Capture the cell that displays the provided text and extract its [x, y] central coordinate. 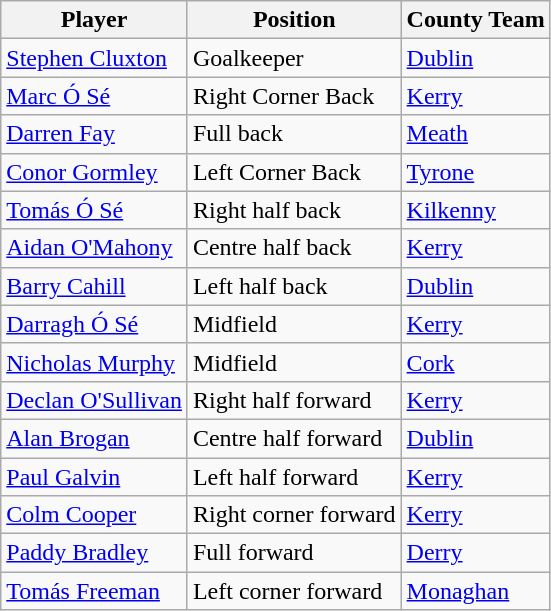
Centre half forward [294, 438]
Tyrone [476, 172]
Full forward [294, 553]
Left corner forward [294, 591]
Cork [476, 362]
Player [94, 20]
Paddy Bradley [94, 553]
Left Corner Back [294, 172]
Nicholas Murphy [94, 362]
Right Corner Back [294, 96]
Right corner forward [294, 515]
County Team [476, 20]
Darren Fay [94, 134]
Tomás Ó Sé [94, 210]
Centre half back [294, 248]
Colm Cooper [94, 515]
Right half forward [294, 400]
Left half back [294, 286]
Goalkeeper [294, 58]
Declan O'Sullivan [94, 400]
Position [294, 20]
Barry Cahill [94, 286]
Stephen Cluxton [94, 58]
Paul Galvin [94, 477]
Left half forward [294, 477]
Derry [476, 553]
Right half back [294, 210]
Aidan O'Mahony [94, 248]
Kilkenny [476, 210]
Meath [476, 134]
Monaghan [476, 591]
Alan Brogan [94, 438]
Full back [294, 134]
Conor Gormley [94, 172]
Marc Ó Sé [94, 96]
Darragh Ó Sé [94, 324]
Tomás Freeman [94, 591]
